Capture the cell that displays the provided text and extract its (x, y) central coordinate. 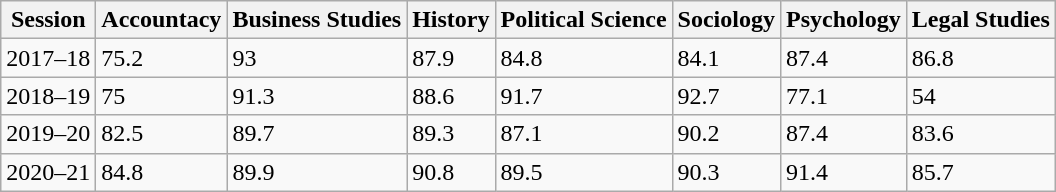
88.6 (451, 96)
84.1 (726, 58)
85.7 (980, 172)
86.8 (980, 58)
54 (980, 96)
87.9 (451, 58)
83.6 (980, 134)
87.1 (584, 134)
91.7 (584, 96)
89.7 (317, 134)
90.3 (726, 172)
2019–20 (48, 134)
90.2 (726, 134)
75.2 (162, 58)
Legal Studies (980, 20)
91.4 (843, 172)
Business Studies (317, 20)
90.8 (451, 172)
Psychology (843, 20)
75 (162, 96)
92.7 (726, 96)
89.9 (317, 172)
89.3 (451, 134)
2020–21 (48, 172)
89.5 (584, 172)
Accountacy (162, 20)
Political Science (584, 20)
Sociology (726, 20)
History (451, 20)
91.3 (317, 96)
82.5 (162, 134)
Session (48, 20)
77.1 (843, 96)
93 (317, 58)
2017–18 (48, 58)
2018–19 (48, 96)
